Identify which cell holds the provided text, then report its (x, y) central coordinate. 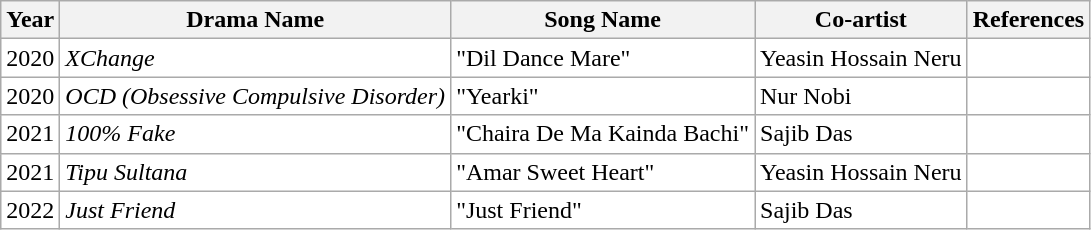
"Amar Sweet Heart" (603, 172)
Co-artist (860, 20)
"Dil Dance Mare" (603, 58)
Drama Name (256, 20)
References (1028, 20)
XChange (256, 58)
"Chaira De Ma Kainda Bachi" (603, 134)
100% Fake (256, 134)
"Yearki" (603, 96)
2022 (30, 210)
Song Name (603, 20)
OCD (Obsessive Compulsive Disorder) (256, 96)
Nur Nobi (860, 96)
Just Friend (256, 210)
Year (30, 20)
Tipu Sultana (256, 172)
"Just Friend" (603, 210)
